Pinpoint the cell where the given text exists, returning its (x, y) midpoint coordinate. 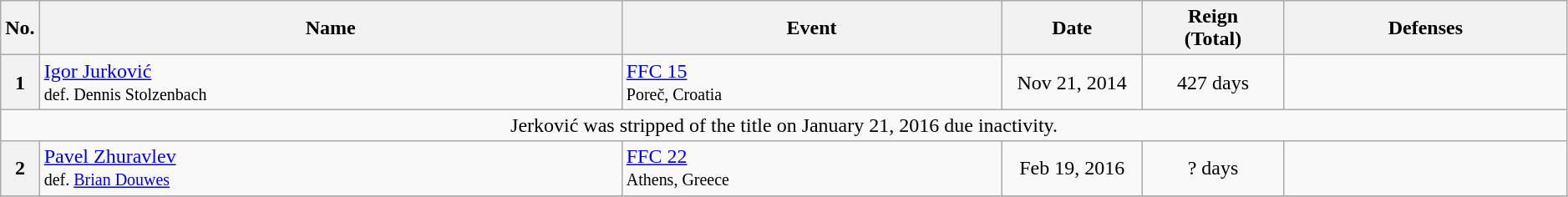
No. (20, 28)
Date (1073, 28)
1 (20, 82)
Event (812, 28)
Nov 21, 2014 (1073, 82)
Pavel Zhuravlevdef. Brian Douwes (331, 169)
Defenses (1425, 28)
Jerković was stripped of the title on January 21, 2016 due inactivity. (784, 125)
Feb 19, 2016 (1073, 169)
2 (20, 169)
Reign(Total) (1213, 28)
Name (331, 28)
427 days (1213, 82)
? days (1213, 169)
FFC 15Poreč, Croatia (812, 82)
Igor Jurkovićdef. Dennis Stolzenbach (331, 82)
FFC 22Athens, Greece (812, 169)
